Pinpoint the cell where the given text exists, returning its [x, y] midpoint coordinate. 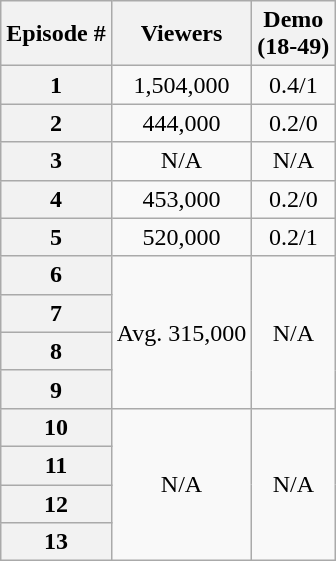
13 [56, 542]
Demo (18-49) [294, 34]
1 [56, 85]
7 [56, 313]
444,000 [182, 123]
0.2/1 [294, 237]
520,000 [182, 237]
Viewers [182, 34]
2 [56, 123]
Avg. 315,000 [182, 332]
9 [56, 389]
Episode # [56, 34]
6 [56, 275]
10 [56, 427]
0.4/1 [294, 85]
11 [56, 465]
4 [56, 199]
8 [56, 351]
453,000 [182, 199]
3 [56, 161]
12 [56, 503]
1,504,000 [182, 85]
5 [56, 237]
